Return [x, y] of the center of cell containing provided text 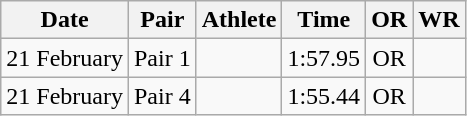
Time [324, 20]
1:57.95 [324, 58]
Pair [162, 20]
Pair 4 [162, 96]
Pair 1 [162, 58]
Date [65, 20]
Athlete [239, 20]
1:55.44 [324, 96]
WR [439, 20]
